Capture the cell that displays the provided text and extract its (X, Y) central coordinate. 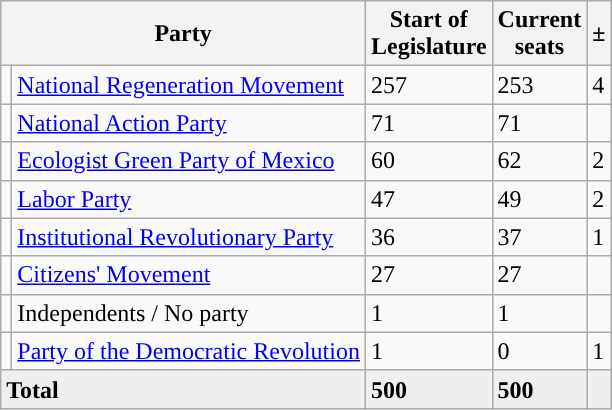
± (599, 34)
National Action Party (189, 123)
37 (540, 237)
Party (184, 34)
0 (540, 351)
60 (428, 161)
Party of the Democratic Revolution (189, 351)
36 (428, 237)
Independents / No party (189, 313)
47 (428, 199)
Total (184, 389)
257 (428, 85)
Institutional Revolutionary Party (189, 237)
National Regeneration Movement (189, 85)
Ecologist Green Party of Mexico (189, 161)
4 (599, 85)
Labor Party (189, 199)
Currentseats (540, 34)
Start ofLegislature (428, 34)
62 (540, 161)
49 (540, 199)
Citizens' Movement (189, 275)
253 (540, 85)
